Extract the [X, Y] coordinate from the center of the cell holding the provided text.  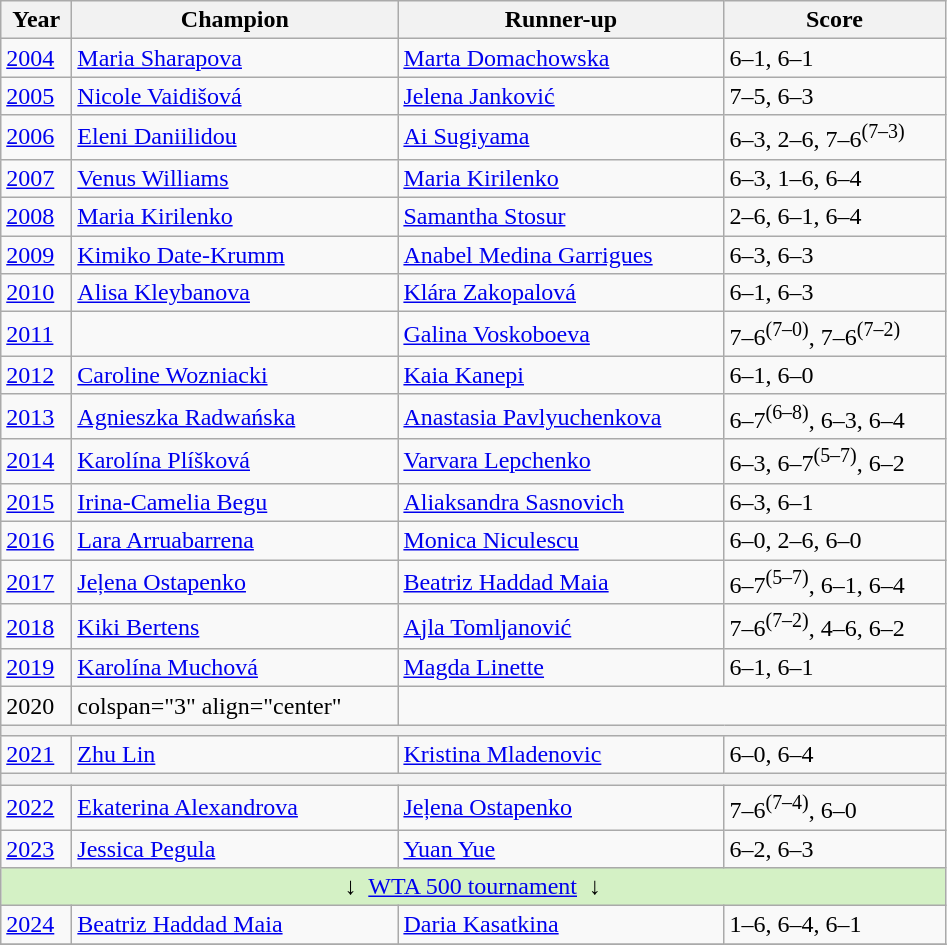
Jessica Pegula [235, 849]
2014 [36, 462]
Varvara Lepchenko [561, 462]
6–1, 6–0 [834, 375]
Lara Arruabarrena [235, 541]
2008 [36, 217]
1–6, 6–4, 6–1 [834, 925]
Nicole Vaidišová [235, 96]
Venus Williams [235, 178]
colspan="3" align="center" [235, 706]
Score [834, 20]
Magda Linette [561, 668]
2007 [36, 178]
2–6, 6–1, 6–4 [834, 217]
2006 [36, 138]
Champion [235, 20]
6–7(6–8), 6–3, 6–4 [834, 416]
2022 [36, 808]
Runner-up [561, 20]
2004 [36, 58]
6–1, 6–3 [834, 293]
Ajla Tomljanović [561, 626]
Galina Voskoboeva [561, 334]
Alisa Kleybanova [235, 293]
Klára Zakopalová [561, 293]
2018 [36, 626]
6–3, 1–6, 6–4 [834, 178]
Agnieszka Radwańska [235, 416]
2019 [36, 668]
Kiki Bertens [235, 626]
↓ WTA 500 tournament ↓ [473, 887]
6–7(5–7), 6–1, 6–4 [834, 582]
Anastasia Pavlyuchenkova [561, 416]
Zhu Lin [235, 755]
Maria Sharapova [235, 58]
Yuan Yue [561, 849]
2020 [36, 706]
2021 [36, 755]
7–5, 6–3 [834, 96]
2017 [36, 582]
Kaia Kanepi [561, 375]
7–6(7–4), 6–0 [834, 808]
2012 [36, 375]
2024 [36, 925]
7–6(7–0), 7–6(7–2) [834, 334]
Kristina Mladenovic [561, 755]
Year [36, 20]
6–3, 6–7(5–7), 6–2 [834, 462]
2016 [36, 541]
6–3, 2–6, 7–6(7–3) [834, 138]
Jelena Janković [561, 96]
2011 [36, 334]
2009 [36, 255]
Marta Domachowska [561, 58]
Daria Kasatkina [561, 925]
6–3, 6–3 [834, 255]
Ekaterina Alexandrova [235, 808]
6–0, 2–6, 6–0 [834, 541]
2013 [36, 416]
Monica Niculescu [561, 541]
Anabel Medina Garrigues [561, 255]
2010 [36, 293]
Ai Sugiyama [561, 138]
Karolína Muchová [235, 668]
Aliaksandra Sasnovich [561, 502]
Caroline Wozniacki [235, 375]
Irina-Camelia Begu [235, 502]
Samantha Stosur [561, 217]
6–3, 6–1 [834, 502]
Eleni Daniilidou [235, 138]
2005 [36, 96]
6–2, 6–3 [834, 849]
7–6(7–2), 4–6, 6–2 [834, 626]
Kimiko Date-Krumm [235, 255]
6–0, 6–4 [834, 755]
2015 [36, 502]
Karolína Plíšková [235, 462]
2023 [36, 849]
